Pinpoint the cell where the given text exists, returning its (x, y) midpoint coordinate. 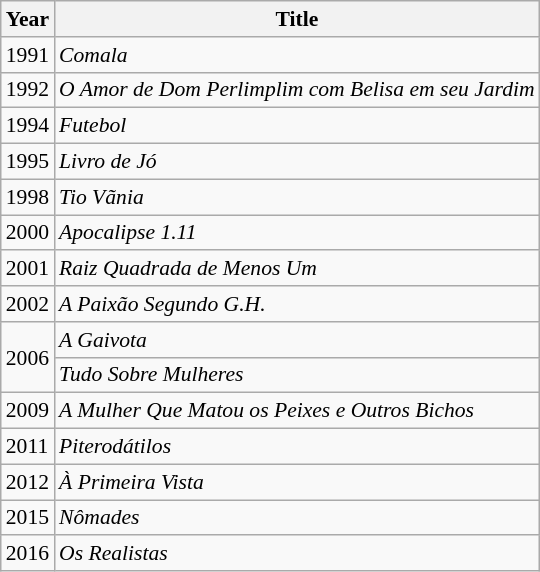
Livro de Jó (297, 162)
Nômades (297, 518)
Raiz Quadrada de Menos Um (297, 269)
2001 (28, 269)
Title (297, 19)
1994 (28, 126)
Apocalipse 1.11 (297, 233)
Year (28, 19)
Piterodátilos (297, 447)
2002 (28, 304)
A Paixão Segundo G.H. (297, 304)
O Amor de Dom Perlimplim com Belisa em seu Jardim (297, 90)
Comala (297, 55)
2012 (28, 482)
2011 (28, 447)
1991 (28, 55)
2009 (28, 411)
Futebol (297, 126)
Tudo Sobre Mulheres (297, 375)
1995 (28, 162)
A Mulher Que Matou os Peixes e Outros Bichos (297, 411)
2006 (28, 358)
1992 (28, 90)
Tio Vãnia (297, 197)
À Primeira Vista (297, 482)
Os Realistas (297, 554)
2000 (28, 233)
A Gaivota (297, 340)
1998 (28, 197)
2015 (28, 518)
2016 (28, 554)
